Find where the given text appears and provide that cell's center as (x, y) coordinate. 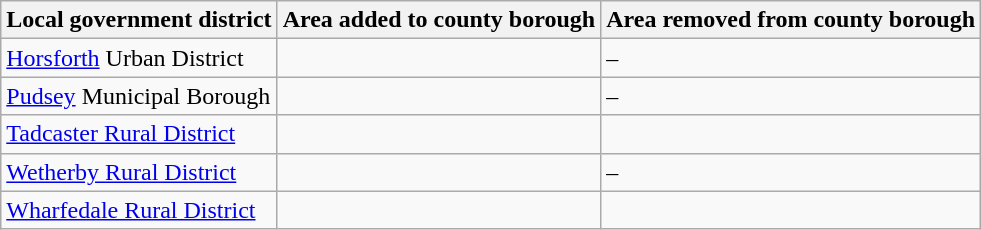
Area added to county borough (439, 20)
Pudsey Municipal Borough (139, 96)
Area removed from county borough (791, 20)
Wetherby Rural District (139, 172)
Tadcaster Rural District (139, 134)
Horsforth Urban District (139, 58)
Wharfedale Rural District (139, 210)
Local government district (139, 20)
